Extract the [X, Y] coordinate from the center of the cell holding the provided text.  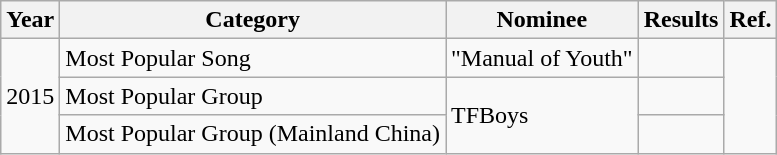
Category [253, 20]
Year [30, 20]
Ref. [750, 20]
TFBoys [542, 115]
Nominee [542, 20]
Most Popular Group [253, 96]
2015 [30, 96]
Most Popular Song [253, 58]
"Manual of Youth" [542, 58]
Most Popular Group (Mainland China) [253, 134]
Results [681, 20]
